Locate the cell with the specified text and output its (X, Y) center coordinate. 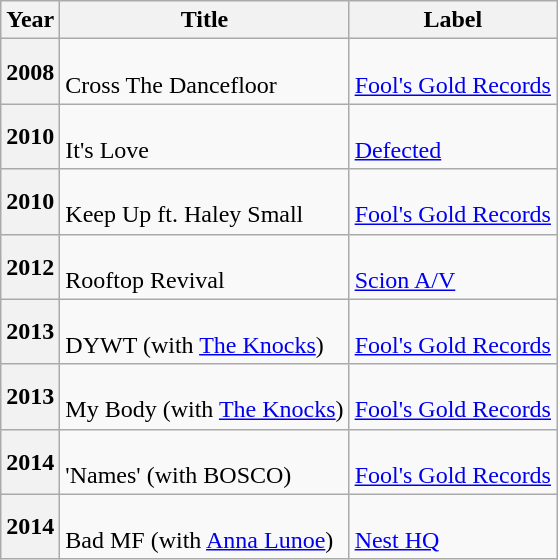
Bad MF (with Anna Lunoe) (204, 526)
2008 (30, 72)
DYWT (with The Knocks) (204, 332)
Cross The Dancefloor (204, 72)
'Names' (with BOSCO) (204, 462)
Year (30, 20)
Nest HQ (452, 526)
Scion A/V (452, 266)
Rooftop Revival (204, 266)
My Body (with The Knocks) (204, 396)
Keep Up ft. Haley Small (204, 202)
Defected (452, 136)
2012 (30, 266)
Label (452, 20)
It's Love (204, 136)
Title (204, 20)
